Detect which cell encompasses the target text, then output its [x, y] center coordinate. 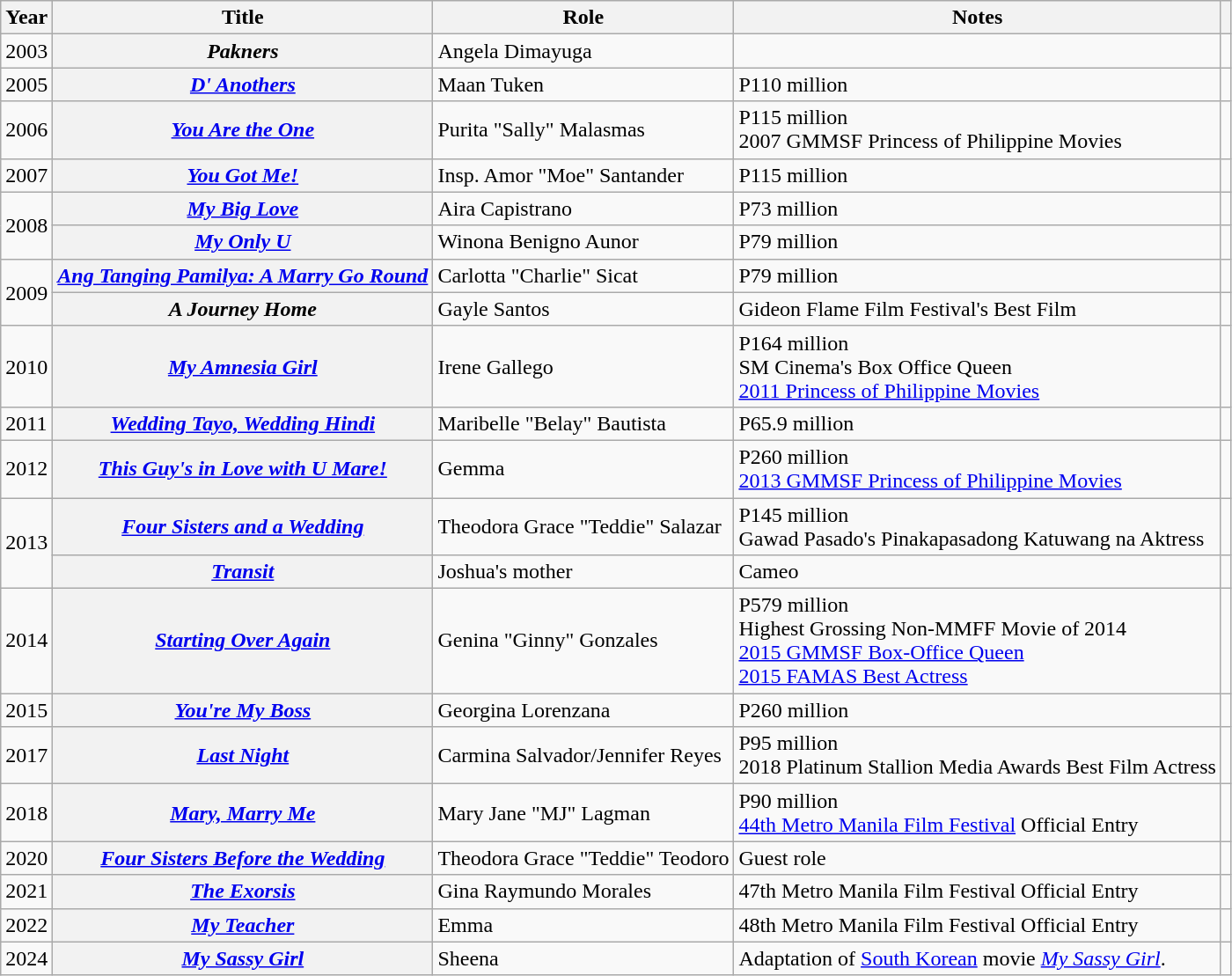
Irene Gallego [583, 366]
2012 [26, 468]
P579 million Highest Grossing Non-MMFF Movie of 2014 2015 GMMSF Box-Office Queen 2015 FAMAS Best Actress [978, 641]
Pakners [243, 51]
P164 million SM Cinema's Box Office Queen 2011 Princess of Philippine Movies [978, 366]
2007 [26, 175]
2017 [26, 755]
This Guy's in Love with U Mare! [243, 468]
Notes [978, 18]
P65.9 million [978, 423]
Gina Raymundo Morales [583, 892]
Starting Over Again [243, 641]
Theodora Grace "Teddie" Teodoro [583, 858]
Mary, Marry Me [243, 813]
P115 million 2007 GMMSF Princess of Philippine Movies [978, 130]
P260 million 2013 GMMSF Princess of Philippine Movies [978, 468]
Sheena [583, 958]
Genina "Ginny" Gonzales [583, 641]
2005 [26, 84]
2003 [26, 51]
Year [26, 18]
2011 [26, 423]
Maribelle "Belay" Bautista [583, 423]
2015 [26, 710]
P145 million Gawad Pasado's Pinakapasadong Katuwang na Aktress [978, 526]
2008 [26, 225]
Carlotta "Charlie" Sicat [583, 275]
P90 million 44th Metro Manila Film Festival Official Entry [978, 813]
Angela Dimayuga [583, 51]
Theodora Grace "Teddie" Salazar [583, 526]
P115 million [978, 175]
Mary Jane "MJ" Lagman [583, 813]
Georgina Lorenzana [583, 710]
P260 million [978, 710]
48th Metro Manila Film Festival Official Entry [978, 925]
My Amnesia Girl [243, 366]
Four Sisters Before the Wedding [243, 858]
D' Anothers [243, 84]
Transit [243, 572]
Adaptation of South Korean movie My Sassy Girl. [978, 958]
P110 million [978, 84]
47th Metro Manila Film Festival Official Entry [978, 892]
Title [243, 18]
2006 [26, 130]
My Teacher [243, 925]
Purita "Sally" Malasmas [583, 130]
Role [583, 18]
2010 [26, 366]
Gideon Flame Film Festival's Best Film [978, 309]
P73 million [978, 209]
Winona Benigno Aunor [583, 242]
2014 [26, 641]
Gemma [583, 468]
2018 [26, 813]
My Big Love [243, 209]
You're My Boss [243, 710]
Last Night [243, 755]
Carmina Salvador/Jennifer Reyes [583, 755]
Aira Capistrano [583, 209]
My Sassy Girl [243, 958]
2009 [26, 292]
2021 [26, 892]
Joshua's mother [583, 572]
Ang Tanging Pamilya: A Marry Go Round [243, 275]
Wedding Tayo, Wedding Hindi [243, 423]
2013 [26, 544]
Emma [583, 925]
My Only U [243, 242]
A Journey Home [243, 309]
P95 million 2018 Platinum Stallion Media Awards Best Film Actress [978, 755]
Gayle Santos [583, 309]
Guest role [978, 858]
Cameo [978, 572]
2020 [26, 858]
You Got Me! [243, 175]
2024 [26, 958]
You Are the One [243, 130]
Insp. Amor "Moe" Santander [583, 175]
2022 [26, 925]
The Exorsis [243, 892]
Four Sisters and a Wedding [243, 526]
Maan Tuken [583, 84]
